Find where the given text appears and provide that cell's center as [x, y] coordinate. 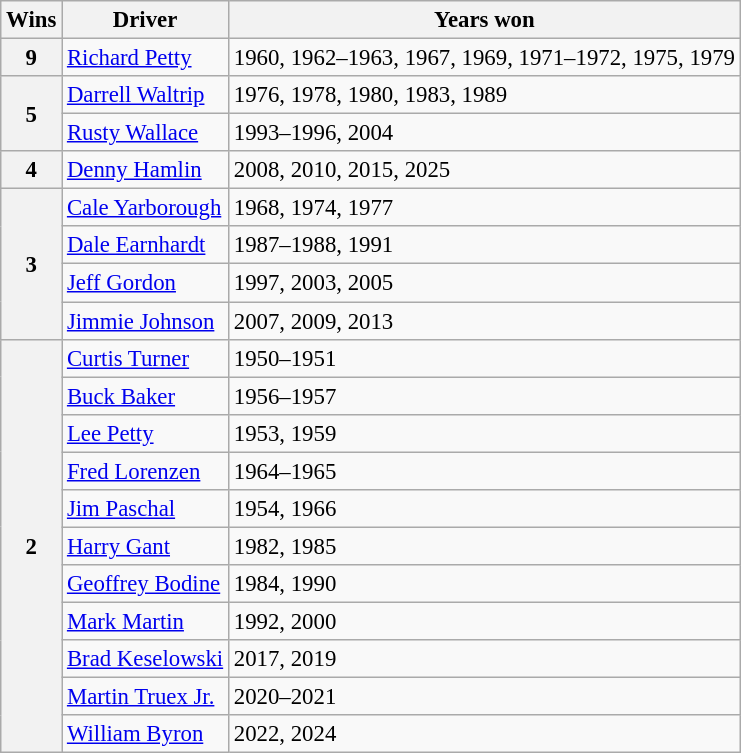
1992, 2000 [484, 621]
Brad Keselowski [146, 659]
Harry Gant [146, 546]
Jim Paschal [146, 509]
Jimmie Johnson [146, 321]
Dale Earnhardt [146, 245]
1993–1996, 2004 [484, 133]
Lee Petty [146, 433]
1997, 2003, 2005 [484, 283]
1956–1957 [484, 396]
Rusty Wallace [146, 133]
Cale Yarborough [146, 208]
Jeff Gordon [146, 283]
Driver [146, 20]
1976, 1978, 1980, 1983, 1989 [484, 95]
1964–1965 [484, 471]
Darrell Waltrip [146, 95]
1954, 1966 [484, 509]
1953, 1959 [484, 433]
4 [32, 170]
Fred Lorenzen [146, 471]
2017, 2019 [484, 659]
3 [32, 264]
Years won [484, 20]
2022, 2024 [484, 734]
9 [32, 58]
Mark Martin [146, 621]
2 [32, 546]
Geoffrey Bodine [146, 584]
2020–2021 [484, 697]
2008, 2010, 2015, 2025 [484, 170]
Buck Baker [146, 396]
5 [32, 114]
1987–1988, 1991 [484, 245]
2007, 2009, 2013 [484, 321]
Wins [32, 20]
1968, 1974, 1977 [484, 208]
1950–1951 [484, 358]
Richard Petty [146, 58]
William Byron [146, 734]
1984, 1990 [484, 584]
1960, 1962–1963, 1967, 1969, 1971–1972, 1975, 1979 [484, 58]
1982, 1985 [484, 546]
Curtis Turner [146, 358]
Martin Truex Jr. [146, 697]
Denny Hamlin [146, 170]
